Provide the (x, y) coordinate of the cell's center where the given text is located.  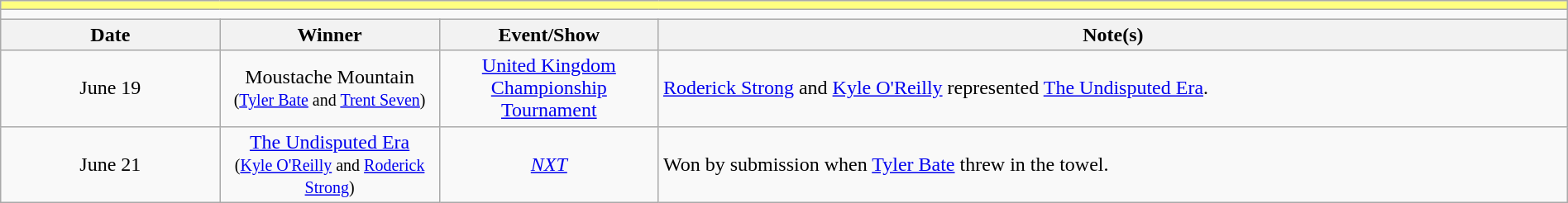
The Undisputed Era(Kyle O'Reilly and Roderick Strong) (329, 164)
Won by submission when Tyler Bate threw in the towel. (1113, 164)
United Kingdom Championship Tournament (549, 88)
Winner (329, 35)
Roderick Strong and Kyle O'Reilly represented The Undisputed Era. (1113, 88)
Note(s) (1113, 35)
Event/Show (549, 35)
June 21 (111, 164)
Moustache Mountain(Tyler Bate and Trent Seven) (329, 88)
Date (111, 35)
NXT (549, 164)
June 19 (111, 88)
